Detect which cell encompasses the target text, then output its (X, Y) center coordinate. 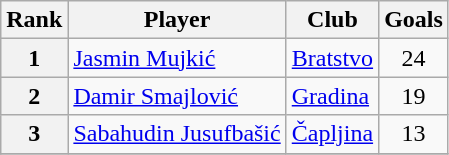
1 (34, 58)
Club (332, 20)
13 (414, 134)
Gradina (332, 96)
Damir Smajlović (177, 96)
Čapljina (332, 134)
3 (34, 134)
2 (34, 96)
Goals (414, 20)
Player (177, 20)
24 (414, 58)
Jasmin Mujkić (177, 58)
Bratstvo (332, 58)
Rank (34, 20)
Sabahudin Jusufbašić (177, 134)
19 (414, 96)
